Return the [x, y] coordinate for the center point of the cell that contains the specified text.  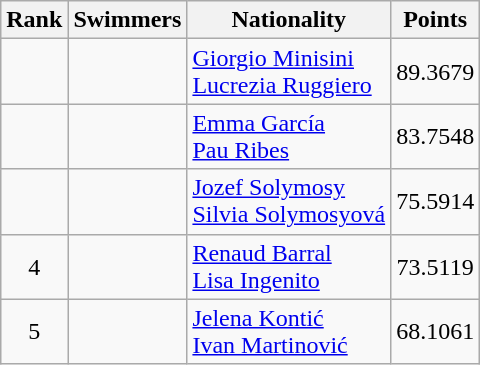
Jozef SolymosySilvia Solymosyová [289, 202]
89.3679 [436, 72]
Points [436, 20]
83.7548 [436, 136]
73.5119 [436, 266]
Jelena KontićIvan Martinović [289, 332]
Giorgio MinisiniLucrezia Ruggiero [289, 72]
4 [34, 266]
Renaud BarralLisa Ingenito [289, 266]
Rank [34, 20]
Nationality [289, 20]
5 [34, 332]
68.1061 [436, 332]
75.5914 [436, 202]
Emma GarcíaPau Ribes [289, 136]
Swimmers [128, 20]
